Return [X, Y] of the center of cell containing provided text 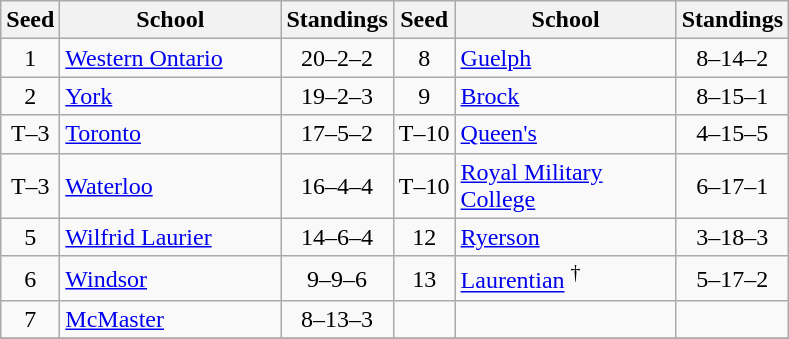
7 [30, 320]
19–2–3 [337, 96]
8–13–3 [337, 320]
8 [424, 58]
8–14–2 [732, 58]
16–4–4 [337, 186]
Brock [566, 96]
York [170, 96]
6 [30, 278]
Toronto [170, 134]
Queen's [566, 134]
Windsor [170, 278]
Waterloo [170, 186]
1 [30, 58]
5–17–2 [732, 278]
17–5–2 [337, 134]
6–17–1 [732, 186]
2 [30, 96]
3–18–3 [732, 237]
20–2–2 [337, 58]
9–9–6 [337, 278]
14–6–4 [337, 237]
Laurentian † [566, 278]
4–15–5 [732, 134]
Royal Military College [566, 186]
McMaster [170, 320]
Western Ontario [170, 58]
9 [424, 96]
Wilfrid Laurier [170, 237]
Guelph [566, 58]
Ryerson [566, 237]
13 [424, 278]
5 [30, 237]
12 [424, 237]
8–15–1 [732, 96]
